Return the [x, y] coordinate for the center point of the cell that contains the specified text.  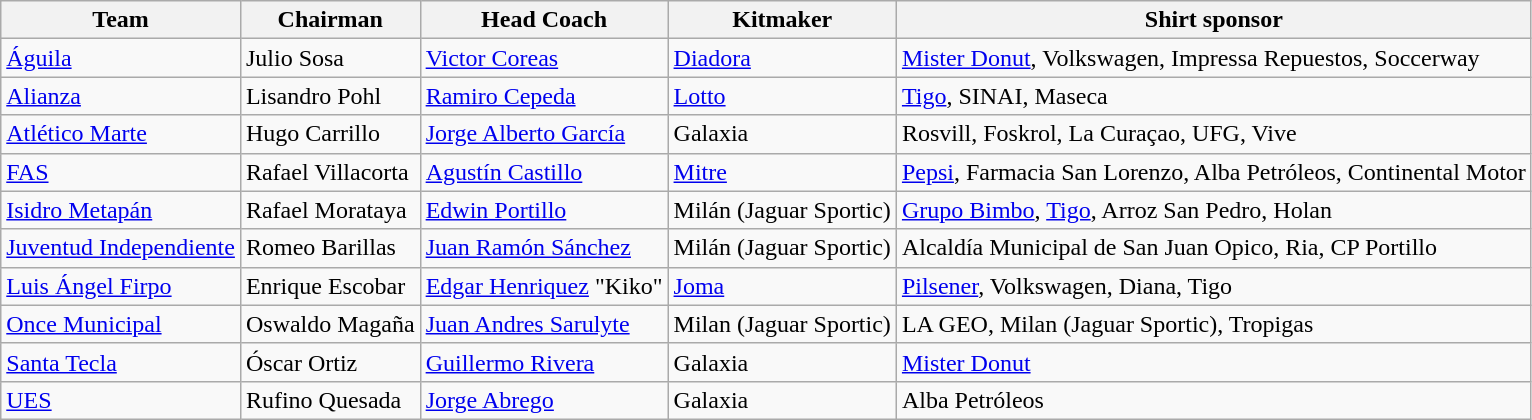
Mister Donut [1214, 362]
Diadora [782, 58]
Lotto [782, 96]
Jorge Alberto García [544, 134]
Once Municipal [121, 324]
Milan (Jaguar Sportic) [782, 324]
FAS [121, 172]
Rafael Villacorta [330, 172]
Guillermo Rivera [544, 362]
Isidro Metapán [121, 210]
Team [121, 20]
Grupo Bimbo, Tigo, Arroz San Pedro, Holan [1214, 210]
Hugo Carrillo [330, 134]
Alba Petróleos [1214, 400]
LA GEO, Milan (Jaguar Sportic), Tropigas [1214, 324]
Pepsi, Farmacia San Lorenzo, Alba Petróleos, Continental Motor [1214, 172]
Juventud Independiente [121, 248]
Juan Ramón Sánchez [544, 248]
Lisandro Pohl [330, 96]
Mitre [782, 172]
Tigo, SINAI, Maseca [1214, 96]
Shirt sponsor [1214, 20]
Rufino Quesada [330, 400]
Edgar Henriquez "Kiko" [544, 286]
Julio Sosa [330, 58]
Joma [782, 286]
Head Coach [544, 20]
Santa Tecla [121, 362]
Ramiro Cepeda [544, 96]
Victor Coreas [544, 58]
Águila [121, 58]
Romeo Barillas [330, 248]
Pilsener, Volkswagen, Diana, Tigo [1214, 286]
Jorge Abrego [544, 400]
Chairman [330, 20]
Juan Andres Sarulyte [544, 324]
Kitmaker [782, 20]
Alianza [121, 96]
Rafael Morataya [330, 210]
Mister Donut, Volkswagen, Impressa Repuestos, Soccerway [1214, 58]
Agustín Castillo [544, 172]
Edwin Portillo [544, 210]
Óscar Ortiz [330, 362]
Enrique Escobar [330, 286]
Luis Ángel Firpo [121, 286]
Alcaldía Municipal de San Juan Opico, Ria, CP Portillo [1214, 248]
Rosvill, Foskrol, La Curaçao, UFG, Vive [1214, 134]
Atlético Marte [121, 134]
Oswaldo Magaña [330, 324]
UES [121, 400]
